Return [X, Y] of the center of cell containing provided text 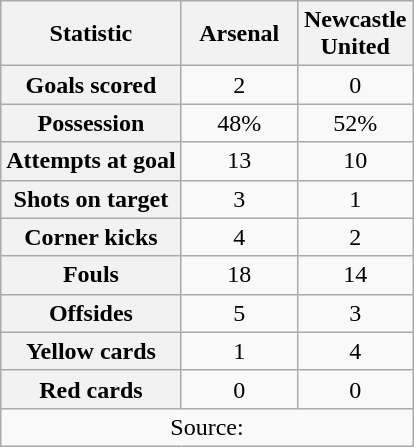
48% [239, 123]
52% [355, 123]
Source: [207, 427]
Goals scored [91, 85]
18 [239, 275]
10 [355, 161]
Possession [91, 123]
Arsenal [239, 34]
Attempts at goal [91, 161]
13 [239, 161]
Offsides [91, 313]
5 [239, 313]
Shots on target [91, 199]
Red cards [91, 389]
Newcastle United [355, 34]
14 [355, 275]
Fouls [91, 275]
Yellow cards [91, 351]
Statistic [91, 34]
Corner kicks [91, 237]
